Find where the given text appears and provide that cell's center as (X, Y) coordinate. 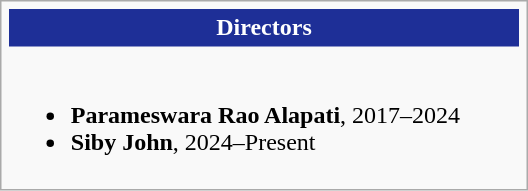
Parameswara Rao Alapati, 2017–2024Siby John, 2024–Present (264, 115)
Directors (264, 28)
